Search for the cell housing the specified text and yield its [X, Y] center coordinate. 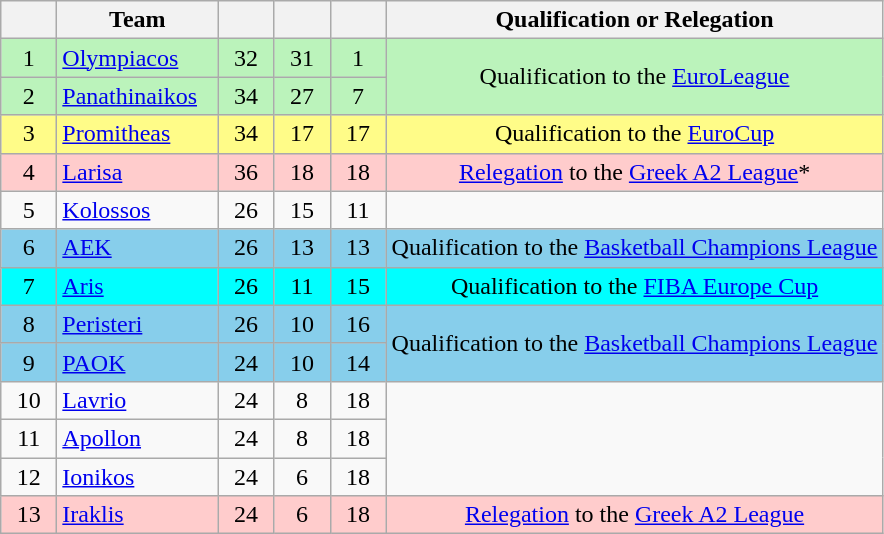
5 [29, 210]
36 [246, 172]
Olympiacos [138, 58]
Qualification to the EuroCup [634, 134]
31 [302, 58]
Qualification to the FIBA Europe Cup [634, 286]
Kolossos [138, 210]
Apollon [138, 438]
32 [246, 58]
4 [29, 172]
Qualification or Relegation [634, 20]
14 [358, 362]
Panathinaikos [138, 96]
Larisa [138, 172]
Team [138, 20]
Relegation to the Greek A2 League [634, 515]
3 [29, 134]
Ionikos [138, 477]
Lavrio [138, 400]
27 [302, 96]
Qualification to the EuroLeague [634, 77]
Iraklis [138, 515]
12 [29, 477]
AEK [138, 248]
Peristeri [138, 324]
Promitheas [138, 134]
2 [29, 96]
PAOK [138, 362]
9 [29, 362]
16 [358, 324]
Relegation to the Greek A2 League* [634, 172]
Aris [138, 286]
